Detect which cell encompasses the target text, then output its [x, y] center coordinate. 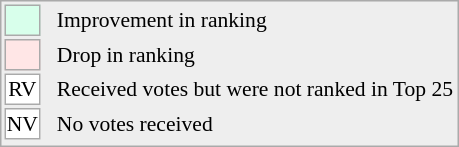
Received votes but were not ranked in Top 25 [254, 90]
Drop in ranking [254, 55]
Improvement in ranking [254, 20]
RV [22, 90]
NV [22, 124]
No votes received [254, 124]
